Extract the [x, y] coordinate from the center of the cell holding the provided text.  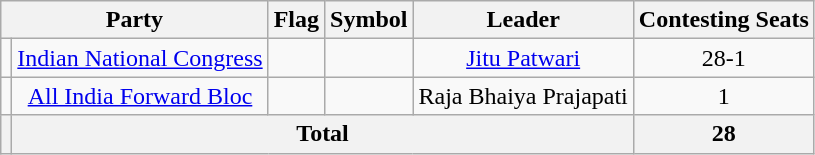
Jitu Patwari [523, 58]
Contesting Seats [724, 20]
1 [724, 96]
Raja Bhaiya Prajapati [523, 96]
28-1 [724, 58]
28 [724, 134]
Indian National Congress [140, 58]
Total [323, 134]
Leader [523, 20]
All India Forward Bloc [140, 96]
Flag [296, 20]
Party [134, 20]
Symbol [369, 20]
